Locate the cell with the specified text and output its [X, Y] center coordinate. 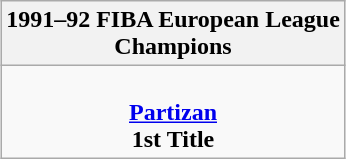
1991–92 FIBA European LeagueChampions [174, 34]
Partizan 1st Title [174, 112]
